Pinpoint the cell where the given text exists, returning its (x, y) midpoint coordinate. 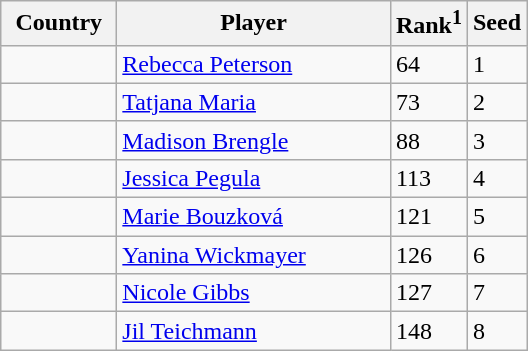
1 (496, 64)
113 (428, 178)
121 (428, 217)
Rebecca Peterson (254, 64)
Jil Teichmann (254, 331)
Madison Brengle (254, 140)
4 (496, 178)
7 (496, 293)
6 (496, 255)
2 (496, 102)
Tatjana Maria (254, 102)
Player (254, 24)
88 (428, 140)
Marie Bouzková (254, 217)
Nicole Gibbs (254, 293)
Seed (496, 24)
Country (59, 24)
5 (496, 217)
73 (428, 102)
Rank1 (428, 24)
Jessica Pegula (254, 178)
127 (428, 293)
Yanina Wickmayer (254, 255)
8 (496, 331)
3 (496, 140)
126 (428, 255)
64 (428, 64)
148 (428, 331)
